Find where the given text appears and provide that cell's center as (x, y) coordinate. 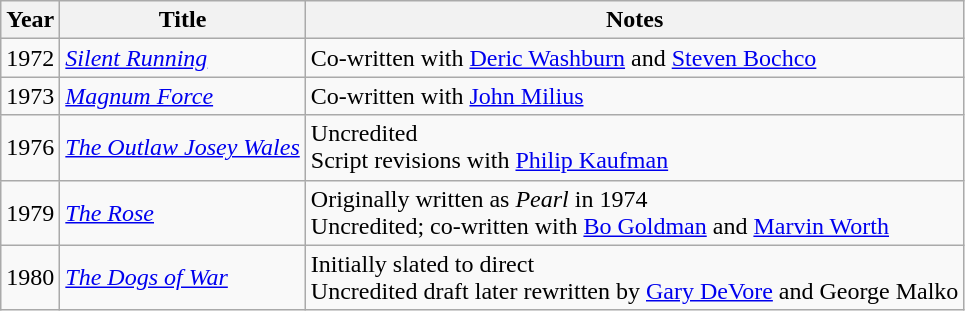
1973 (30, 96)
1979 (30, 212)
The Dogs of War (182, 278)
The Rose (182, 212)
Co-written with John Milius (634, 96)
Silent Running (182, 58)
Magnum Force (182, 96)
Initially slated to directUncredited draft later rewritten by Gary DeVore and George Malko (634, 278)
1980 (30, 278)
Notes (634, 20)
Title (182, 20)
Co-written with Deric Washburn and Steven Bochco (634, 58)
Originally written as Pearl in 1974Uncredited; co-written with Bo Goldman and Marvin Worth (634, 212)
UncreditedScript revisions with Philip Kaufman (634, 148)
1976 (30, 148)
The Outlaw Josey Wales (182, 148)
Year (30, 20)
1972 (30, 58)
